From the cell containing the given text, extract its center point as (x, y) coordinate. 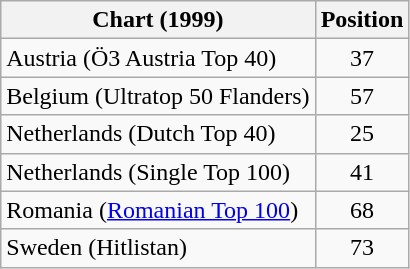
Netherlands (Dutch Top 40) (158, 134)
Romania (Romanian Top 100) (158, 210)
Austria (Ö3 Austria Top 40) (158, 58)
41 (362, 172)
57 (362, 96)
25 (362, 134)
37 (362, 58)
Sweden (Hitlistan) (158, 248)
73 (362, 248)
Chart (1999) (158, 20)
Position (362, 20)
68 (362, 210)
Netherlands (Single Top 100) (158, 172)
Belgium (Ultratop 50 Flanders) (158, 96)
